Return the (X, Y) coordinate for the center point of the cell that contains the specified text.  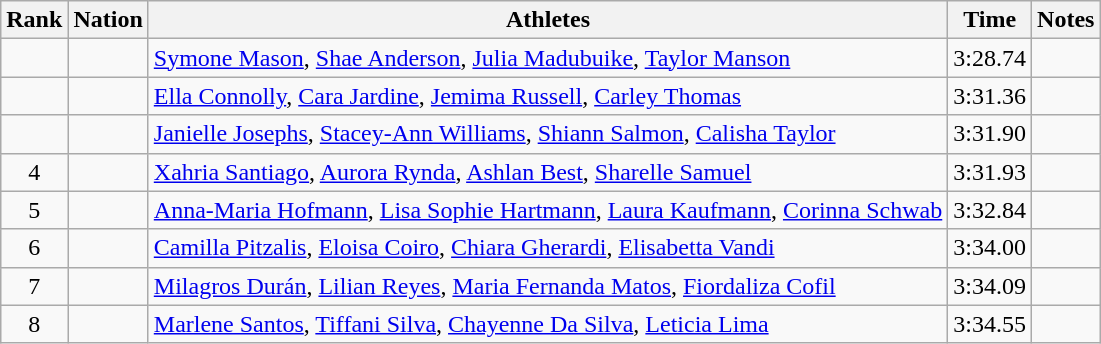
3:34.00 (990, 248)
Nation (108, 20)
3:31.93 (990, 172)
3:31.36 (990, 96)
6 (34, 248)
Time (990, 20)
3:34.55 (990, 324)
8 (34, 324)
4 (34, 172)
Xahria Santiago, Aurora Rynda, Ashlan Best, Sharelle Samuel (548, 172)
Symone Mason, Shae Anderson, Julia Madubuike, Taylor Manson (548, 58)
Athletes (548, 20)
3:31.90 (990, 134)
3:32.84 (990, 210)
Ella Connolly, Cara Jardine, Jemima Russell, Carley Thomas (548, 96)
3:28.74 (990, 58)
Notes (1066, 20)
3:34.09 (990, 286)
Anna-Maria Hofmann, Lisa Sophie Hartmann, Laura Kaufmann, Corinna Schwab (548, 210)
7 (34, 286)
5 (34, 210)
Rank (34, 20)
Marlene Santos, Tiffani Silva, Chayenne Da Silva, Leticia Lima (548, 324)
Camilla Pitzalis, Eloisa Coiro, Chiara Gherardi, Elisabetta Vandi (548, 248)
Milagros Durán, Lilian Reyes, Maria Fernanda Matos, Fiordaliza Cofil (548, 286)
Janielle Josephs, Stacey-Ann Williams, Shiann Salmon, Calisha Taylor (548, 134)
